Capture the cell that displays the provided text and extract its [X, Y] central coordinate. 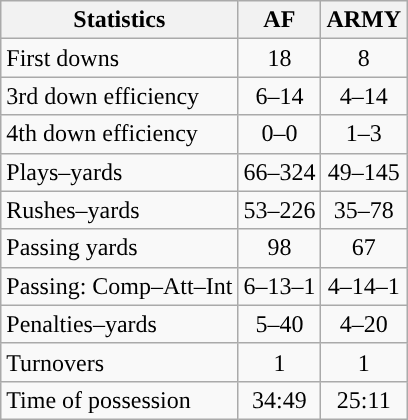
Penalties–yards [120, 324]
35–78 [364, 210]
18 [280, 58]
53–226 [280, 210]
25:11 [364, 400]
34:49 [280, 400]
6–13–1 [280, 286]
4th down efficiency [120, 134]
8 [364, 58]
0–0 [280, 134]
4–14 [364, 96]
4–14–1 [364, 286]
Plays–yards [120, 172]
49–145 [364, 172]
Rushes–yards [120, 210]
Passing yards [120, 248]
Time of possession [120, 400]
3rd down efficiency [120, 96]
5–40 [280, 324]
Passing: Comp–Att–Int [120, 286]
67 [364, 248]
66–324 [280, 172]
AF [280, 20]
Statistics [120, 20]
6–14 [280, 96]
Turnovers [120, 362]
First downs [120, 58]
98 [280, 248]
1–3 [364, 134]
ARMY [364, 20]
4–20 [364, 324]
